Find where the given text appears and provide that cell's center as [X, Y] coordinate. 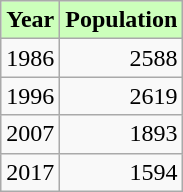
2588 [122, 58]
1996 [30, 96]
2017 [30, 172]
1986 [30, 58]
2007 [30, 134]
2619 [122, 96]
1594 [122, 172]
Year [30, 20]
1893 [122, 134]
Population [122, 20]
